Capture the cell that displays the provided text and extract its [x, y] central coordinate. 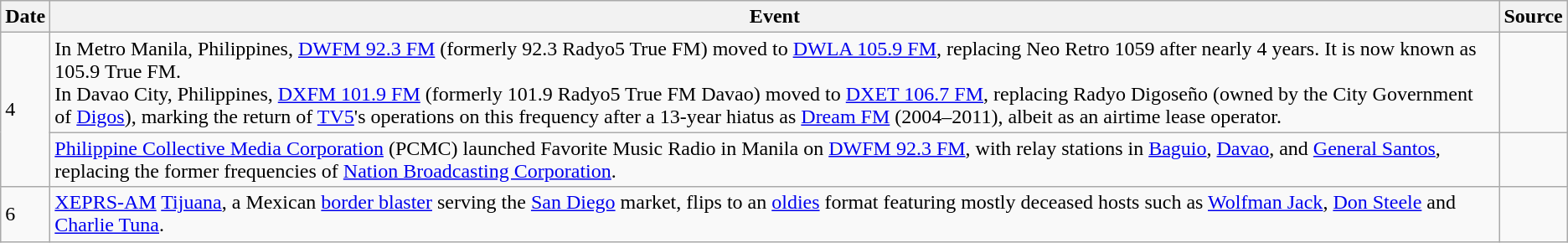
Source [1533, 17]
Date [25, 17]
Event [775, 17]
4 [25, 110]
6 [25, 215]
